From the cell containing the given text, extract its center point as (X, Y) coordinate. 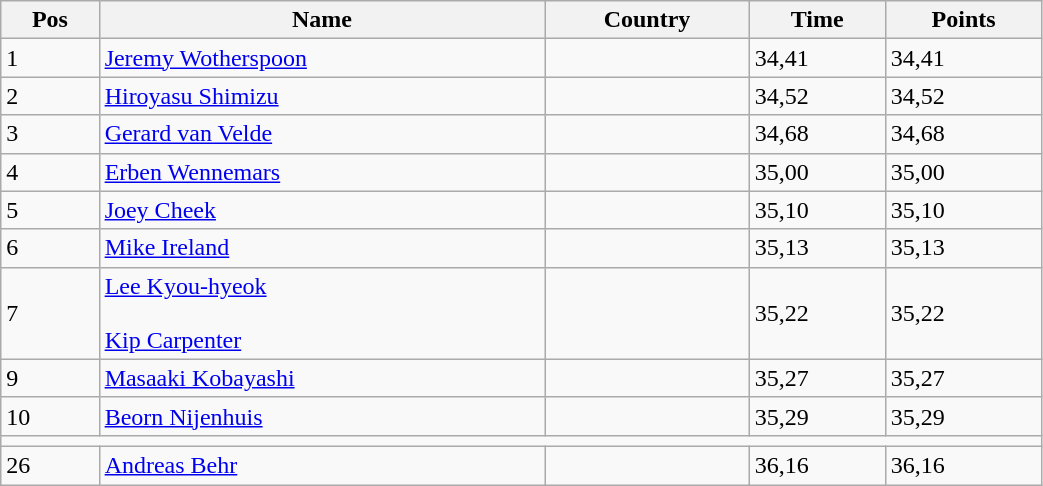
Jeremy Wotherspoon (322, 58)
Country (647, 20)
Pos (50, 20)
6 (50, 248)
Beorn Nijenhuis (322, 416)
Masaaki Kobayashi (322, 378)
1 (50, 58)
4 (50, 172)
Gerard van Velde (322, 134)
3 (50, 134)
Erben Wennemars (322, 172)
10 (50, 416)
Time (817, 20)
7 (50, 313)
Andreas Behr (322, 465)
Points (964, 20)
Joey Cheek (322, 210)
26 (50, 465)
Hiroyasu Shimizu (322, 96)
5 (50, 210)
Lee Kyou-hyeokKip Carpenter (322, 313)
2 (50, 96)
Name (322, 20)
Mike Ireland (322, 248)
9 (50, 378)
